Return [X, Y] of the center of cell containing provided text 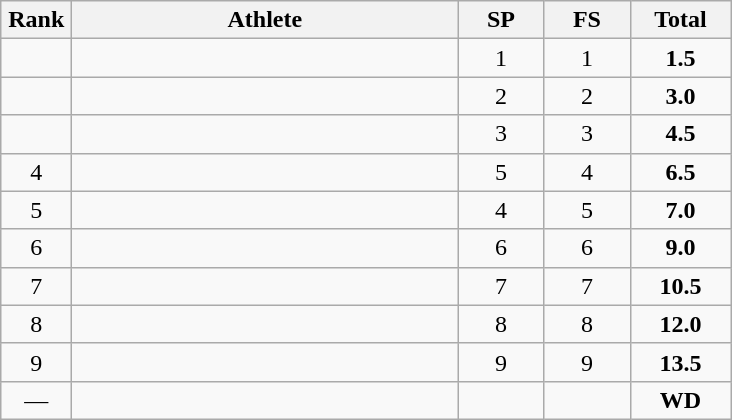
— [36, 400]
9.0 [680, 248]
12.0 [680, 324]
10.5 [680, 286]
Rank [36, 20]
7.0 [680, 210]
6.5 [680, 172]
Athlete [265, 20]
13.5 [680, 362]
3.0 [680, 96]
SP [501, 20]
1.5 [680, 58]
Total [680, 20]
FS [587, 20]
4.5 [680, 134]
WD [680, 400]
